Detect which cell encompasses the target text, then output its [x, y] center coordinate. 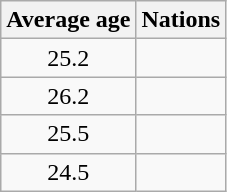
24.5 [68, 172]
Nations [181, 20]
25.5 [68, 134]
25.2 [68, 58]
Average age [68, 20]
26.2 [68, 96]
